Output the (x, y) coordinate of the center of the cell containing the given text.  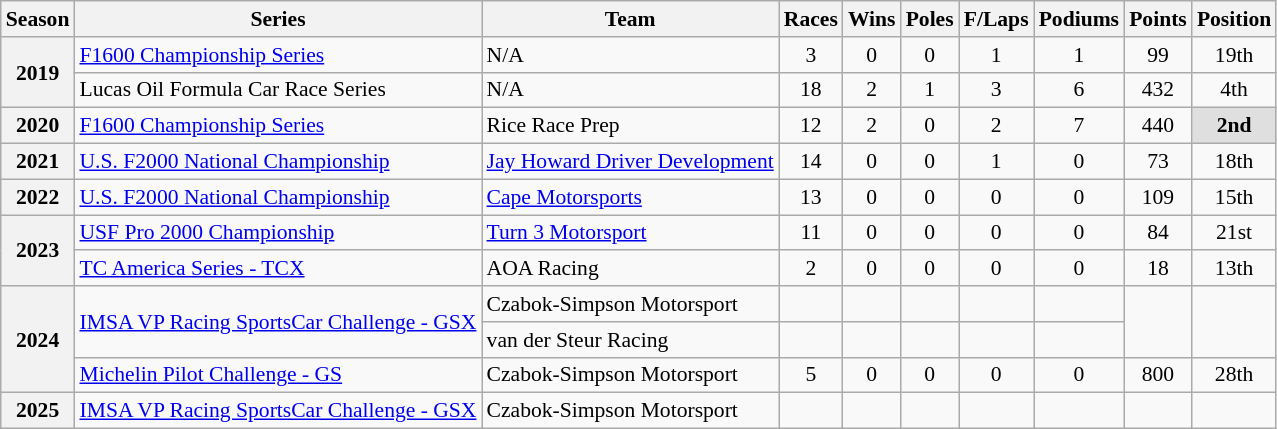
Podiums (1080, 19)
2024 (38, 340)
5 (811, 375)
Team (630, 19)
van der Steur Racing (630, 340)
Rice Race Prep (630, 126)
21st (1234, 233)
6 (1080, 90)
Races (811, 19)
73 (1158, 162)
14 (811, 162)
2nd (1234, 126)
Points (1158, 19)
2019 (38, 72)
Michelin Pilot Challenge - GS (278, 375)
28th (1234, 375)
2025 (38, 411)
13 (811, 197)
84 (1158, 233)
AOA Racing (630, 269)
11 (811, 233)
F/Laps (996, 19)
109 (1158, 197)
Lucas Oil Formula Car Race Series (278, 90)
13th (1234, 269)
Jay Howard Driver Development (630, 162)
Wins (872, 19)
2020 (38, 126)
99 (1158, 55)
Cape Motorsports (630, 197)
19th (1234, 55)
2023 (38, 250)
Turn 3 Motorsport (630, 233)
Poles (930, 19)
Season (38, 19)
440 (1158, 126)
2021 (38, 162)
432 (1158, 90)
18th (1234, 162)
USF Pro 2000 Championship (278, 233)
15th (1234, 197)
7 (1080, 126)
Series (278, 19)
800 (1158, 375)
2022 (38, 197)
TC America Series - TCX (278, 269)
Position (1234, 19)
12 (811, 126)
4th (1234, 90)
